Locate the cell with the specified text and output its (X, Y) center coordinate. 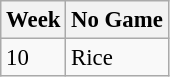
Rice (117, 58)
Week (34, 20)
10 (34, 58)
No Game (117, 20)
